Output the [x, y] coordinate of the center of the cell containing the given text.  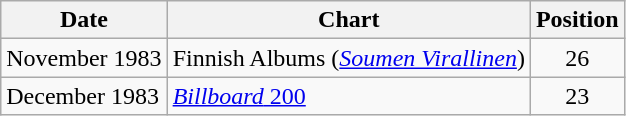
Date [84, 20]
26 [577, 58]
Billboard 200 [348, 96]
Position [577, 20]
November 1983 [84, 58]
December 1983 [84, 96]
23 [577, 96]
Finnish Albums (Soumen Virallinen) [348, 58]
Chart [348, 20]
